Determine the [X, Y] coordinate at the center of the cell enclosing the given text.  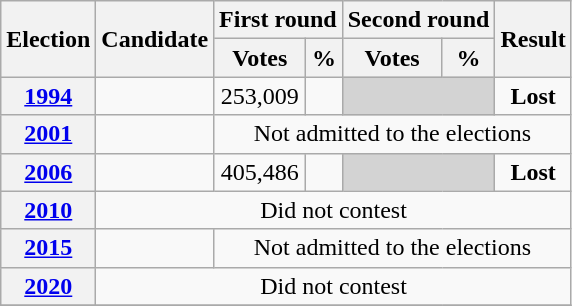
405,486 [260, 172]
Election [48, 39]
Result [533, 39]
First round [278, 20]
2010 [48, 210]
Second round [418, 20]
2006 [48, 172]
2020 [48, 286]
1994 [48, 96]
2015 [48, 248]
2001 [48, 134]
Candidate [155, 39]
253,009 [260, 96]
